Provide the [x, y] coordinate of the cell's center where the given text is located.  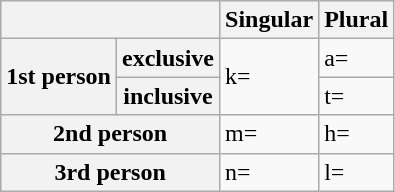
k= [270, 77]
h= [356, 134]
n= [270, 172]
a= [356, 58]
m= [270, 134]
l= [356, 172]
Plural [356, 20]
3rd person [110, 172]
inclusive [168, 96]
exclusive [168, 58]
1st person [59, 77]
t= [356, 96]
Singular [270, 20]
2nd person [110, 134]
